Return (x, y) of the center of cell containing provided text 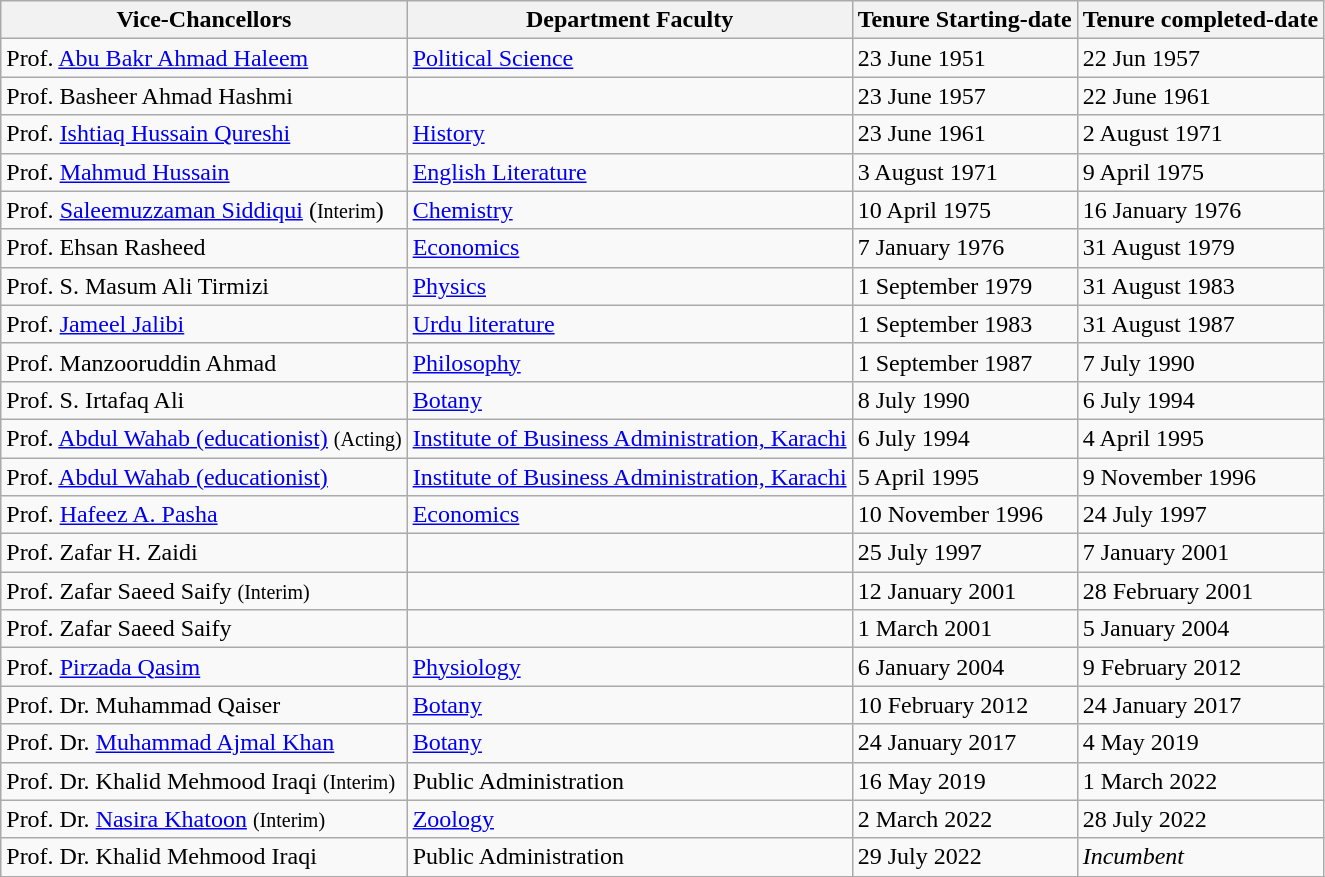
Prof. S. Irtafaq Ali (204, 400)
Tenure Starting-date (964, 20)
10 November 1996 (964, 515)
7 January 2001 (1200, 553)
25 July 1997 (964, 553)
16 May 2019 (964, 781)
23 June 1957 (964, 96)
31 August 1983 (1200, 286)
Prof. Mahmud Hussain (204, 172)
1 September 1987 (964, 362)
Urdu literature (630, 324)
9 February 2012 (1200, 667)
Prof. Basheer Ahmad Hashmi (204, 96)
8 July 1990 (964, 400)
9 April 1975 (1200, 172)
Prof. Zafar Saeed Saify (Interim) (204, 591)
Vice-Chancellors (204, 20)
Prof. Abu Bakr Ahmad Haleem (204, 58)
6 January 2004 (964, 667)
History (630, 134)
9 November 1996 (1200, 477)
Philosophy (630, 362)
7 January 1976 (964, 248)
Prof. Dr. Muhammad Qaiser (204, 705)
7 July 1990 (1200, 362)
4 May 2019 (1200, 743)
Prof. Abdul Wahab (educationist) (Acting) (204, 438)
1 March 2001 (964, 629)
Prof. Pirzada Qasim (204, 667)
Prof. Ehsan Rasheed (204, 248)
28 February 2001 (1200, 591)
Zoology (630, 819)
Prof. Zafar Saeed Saify (204, 629)
Prof. Abdul Wahab (educationist) (204, 477)
12 January 2001 (964, 591)
31 August 1979 (1200, 248)
28 July 2022 (1200, 819)
Prof. Manzooruddin Ahmad (204, 362)
Prof. Ishtiaq Hussain Qureshi (204, 134)
24 July 1997 (1200, 515)
10 April 1975 (964, 210)
Political Science (630, 58)
23 June 1951 (964, 58)
Prof. Hafeez A. Pasha (204, 515)
Physiology (630, 667)
2 March 2022 (964, 819)
Prof. Saleemuzzaman Siddiqui (Interim) (204, 210)
Prof. Jameel Jalibi (204, 324)
16 January 1976 (1200, 210)
Incumbent (1200, 857)
Chemistry (630, 210)
22 June 1961 (1200, 96)
10 February 2012 (964, 705)
23 June 1961 (964, 134)
Physics (630, 286)
Prof. Dr. Nasira Khatoon (Interim) (204, 819)
5 January 2004 (1200, 629)
Prof. Dr. Muhammad Ajmal Khan (204, 743)
1 September 1983 (964, 324)
Prof. Dr. Khalid Mehmood Iraqi (204, 857)
Prof. S. Masum Ali Tirmizi (204, 286)
31 August 1987 (1200, 324)
5 April 1995 (964, 477)
Department Faculty (630, 20)
1 September 1979 (964, 286)
3 August 1971 (964, 172)
English Literature (630, 172)
2 August 1971 (1200, 134)
29 July 2022 (964, 857)
22 Jun 1957 (1200, 58)
Tenure completed-date (1200, 20)
1 March 2022 (1200, 781)
4 April 1995 (1200, 438)
Prof. Dr. Khalid Mehmood Iraqi (Interim) (204, 781)
Prof. Zafar H. Zaidi (204, 553)
